Search for the cell housing the specified text and yield its (X, Y) center coordinate. 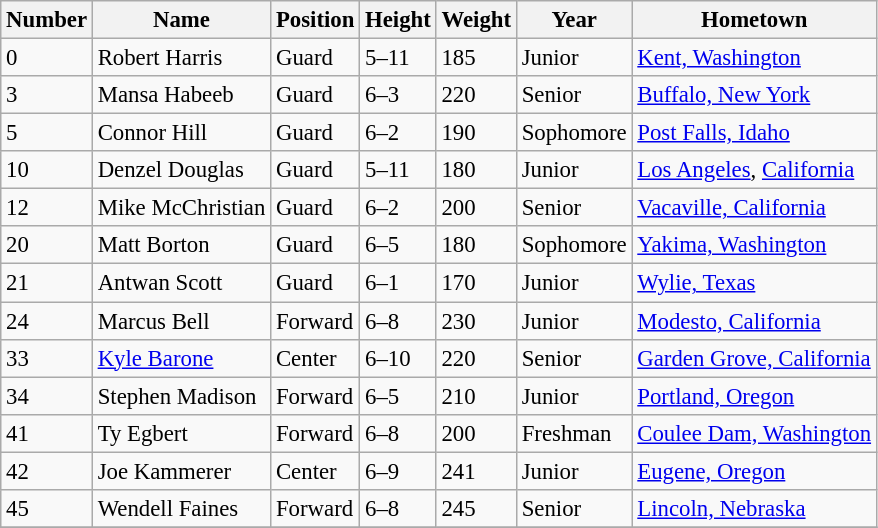
Yakima, Washington (754, 245)
6–3 (398, 95)
24 (47, 321)
Height (398, 20)
210 (476, 396)
Weight (476, 20)
Matt Borton (181, 245)
170 (476, 283)
Post Falls, Idaho (754, 133)
Mike McChristian (181, 208)
241 (476, 471)
Denzel Douglas (181, 170)
Ty Egbert (181, 433)
41 (47, 433)
21 (47, 283)
Mansa Habeeb (181, 95)
20 (47, 245)
Eugene, Oregon (754, 471)
Hometown (754, 20)
Wendell Faines (181, 509)
Marcus Bell (181, 321)
34 (47, 396)
245 (476, 509)
Garden Grove, California (754, 358)
Kent, Washington (754, 58)
Joe Kammerer (181, 471)
Position (316, 20)
Antwan Scott (181, 283)
Coulee Dam, Washington (754, 433)
230 (476, 321)
Los Angeles, California (754, 170)
Modesto, California (754, 321)
Vacaville, California (754, 208)
42 (47, 471)
5 (47, 133)
6–1 (398, 283)
Year (574, 20)
Robert Harris (181, 58)
3 (47, 95)
Connor Hill (181, 133)
45 (47, 509)
185 (476, 58)
Portland, Oregon (754, 396)
6–10 (398, 358)
Kyle Barone (181, 358)
Stephen Madison (181, 396)
6–9 (398, 471)
10 (47, 170)
12 (47, 208)
Lincoln, Nebraska (754, 509)
Freshman (574, 433)
0 (47, 58)
Number (47, 20)
190 (476, 133)
Wylie, Texas (754, 283)
Name (181, 20)
33 (47, 358)
Buffalo, New York (754, 95)
